Scan for the cell matching the given text and deliver its [X, Y] coordinate at center. 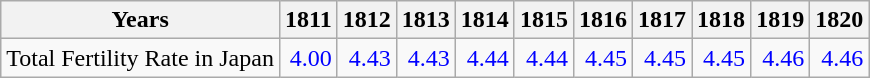
1813 [426, 20]
1814 [484, 20]
1817 [662, 20]
1812 [366, 20]
Years [140, 20]
4.00 [308, 58]
1811 [308, 20]
1818 [722, 20]
1819 [780, 20]
1815 [544, 20]
Total Fertility Rate in Japan [140, 58]
1820 [840, 20]
1816 [602, 20]
